Return [X, Y] of the center of cell containing provided text 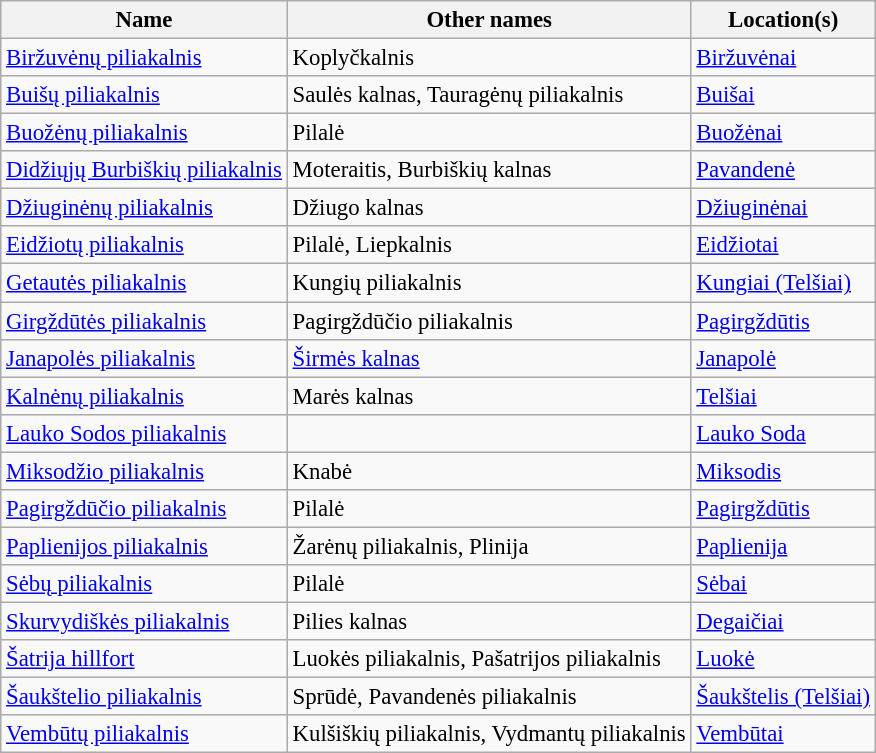
Kungiai (Telšiai) [783, 283]
Degaičiai [783, 621]
Paplienija [783, 546]
Kalnėnų piliakalnis [144, 396]
Buišai [783, 95]
Sėbai [783, 584]
Marės kalnas [489, 396]
Kungių piliakalnis [489, 283]
Miksodis [783, 471]
Džiuginėnai [783, 208]
Telšiai [783, 396]
Janapolė [783, 358]
Sprūdė, Pavandenės piliakalnis [489, 697]
Lauko Sodos piliakalnis [144, 433]
Didžiųjų Burbiškių piliakalnis [144, 170]
Eidžiotai [783, 245]
Janapolės piliakalnis [144, 358]
Biržuvėnai [783, 58]
Šaukštelis (Telšiai) [783, 697]
Paplienijos piliakalnis [144, 546]
Luokės piliakalnis, Pašatrijos piliakalnis [489, 659]
Skurvydiškės piliakalnis [144, 621]
Šatrija hillfort [144, 659]
Džiugo kalnas [489, 208]
Moteraitis, Burbiškių kalnas [489, 170]
Girgždūtės piliakalnis [144, 321]
Getautės piliakalnis [144, 283]
Vembūtai [783, 734]
Kulšiškių piliakalnis, Vydmantų piliakalnis [489, 734]
Žarėnų piliakalnis, Plinija [489, 546]
Pavandenė [783, 170]
Buožėnų piliakalnis [144, 133]
Pilies kalnas [489, 621]
Knabė [489, 471]
Džiuginėnų piliakalnis [144, 208]
Šaukštelio piliakalnis [144, 697]
Location(s) [783, 20]
Koplyčkalnis [489, 58]
Pilalė, Liepkalnis [489, 245]
Buožėnai [783, 133]
Širmės kalnas [489, 358]
Buišų piliakalnis [144, 95]
Eidžiotų piliakalnis [144, 245]
Miksodžio piliakalnis [144, 471]
Lauko Soda [783, 433]
Name [144, 20]
Biržuvėnų piliakalnis [144, 58]
Saulės kalnas, Tauragėnų piliakalnis [489, 95]
Luokė [783, 659]
Sėbų piliakalnis [144, 584]
Vembūtų piliakalnis [144, 734]
Other names [489, 20]
